Pinpoint the cell where the given text exists, returning its [X, Y] midpoint coordinate. 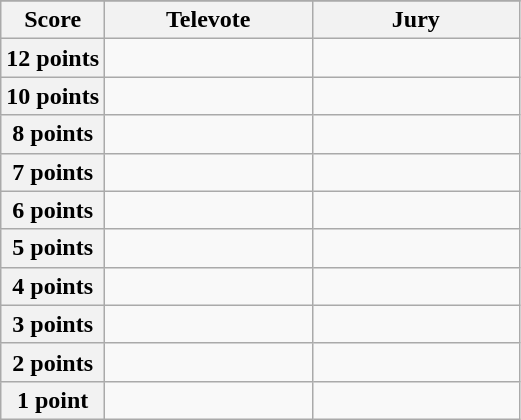
5 points [53, 248]
Televote [209, 20]
3 points [53, 324]
8 points [53, 134]
Jury [416, 20]
12 points [53, 58]
2 points [53, 362]
7 points [53, 172]
Score [53, 20]
1 point [53, 400]
6 points [53, 210]
4 points [53, 286]
10 points [53, 96]
